Find where the given text appears and provide that cell's center as [x, y] coordinate. 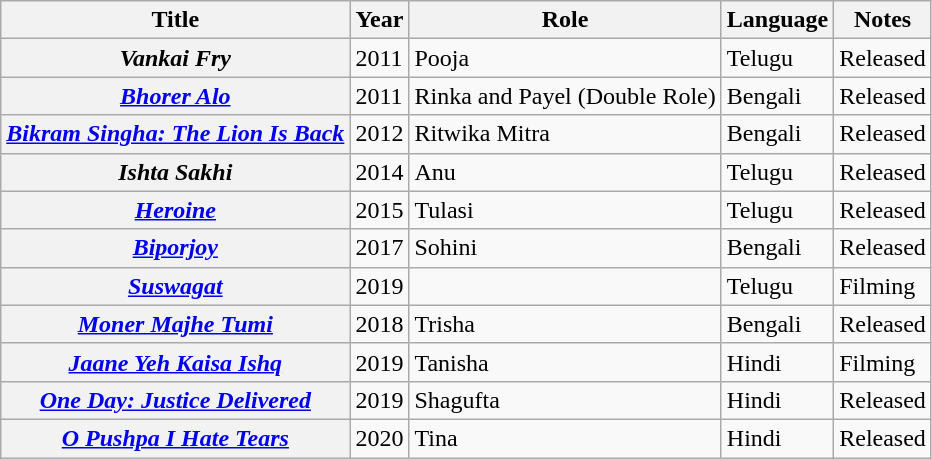
Anu [565, 172]
Shagufta [565, 400]
2017 [380, 248]
Tanisha [565, 362]
2018 [380, 324]
Jaane Yeh Kaisa Ishq [176, 362]
Year [380, 20]
Title [176, 20]
Moner Majhe Tumi [176, 324]
Sohini [565, 248]
2012 [380, 134]
2015 [380, 210]
Ishta Sakhi [176, 172]
Tulasi [565, 210]
Tina [565, 438]
Bhorer Alo [176, 96]
Heroine [176, 210]
Language [777, 20]
Role [565, 20]
O Pushpa I Hate Tears [176, 438]
One Day: Justice Delivered [176, 400]
Bikram Singha: The Lion Is Back [176, 134]
2014 [380, 172]
Ritwika Mitra [565, 134]
Trisha [565, 324]
Pooja [565, 58]
2020 [380, 438]
Biporjoy [176, 248]
Suswagat [176, 286]
Notes [883, 20]
Vankai Fry [176, 58]
Rinka and Payel (Double Role) [565, 96]
